Find where the given text appears and provide that cell's center as (x, y) coordinate. 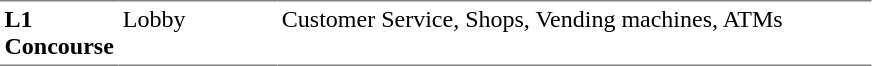
Lobby (198, 33)
L1Concourse (59, 33)
Customer Service, Shops, Vending machines, ATMs (574, 33)
